Identify which cell holds the provided text, then report its (x, y) central coordinate. 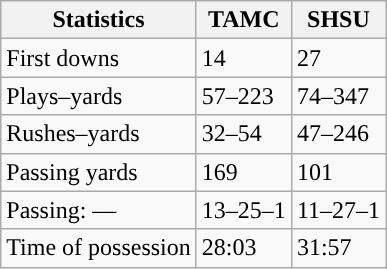
Statistics (99, 20)
47–246 (338, 134)
11–27–1 (338, 210)
101 (338, 172)
TAMC (244, 20)
28:03 (244, 248)
169 (244, 172)
27 (338, 58)
74–347 (338, 96)
31:57 (338, 248)
First downs (99, 58)
SHSU (338, 20)
Time of possession (99, 248)
Passing yards (99, 172)
13–25–1 (244, 210)
32–54 (244, 134)
Plays–yards (99, 96)
57–223 (244, 96)
Rushes–yards (99, 134)
Passing: –– (99, 210)
14 (244, 58)
